Provide the (X, Y) coordinate of the cell's center where the given text is located.  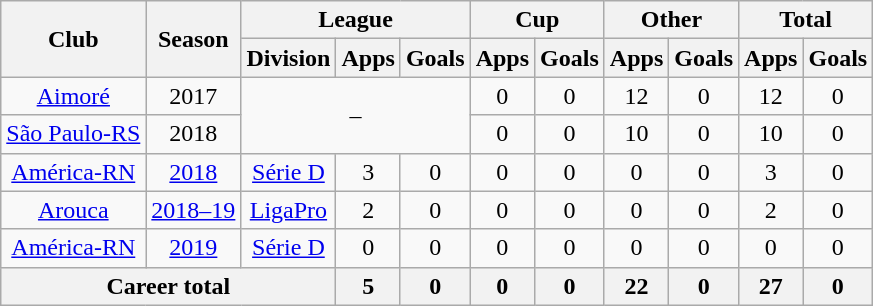
LigaPro (288, 210)
Club (74, 39)
Division (288, 58)
Other (671, 20)
Cup (537, 20)
Total (806, 20)
Season (194, 39)
2017 (194, 96)
São Paulo-RS (74, 134)
– (356, 115)
27 (771, 286)
League (356, 20)
5 (368, 286)
2019 (194, 248)
2018–19 (194, 210)
22 (636, 286)
Career total (168, 286)
Arouca (74, 210)
Aimoré (74, 96)
